Return the (x, y) coordinate for the center point of the cell that contains the specified text.  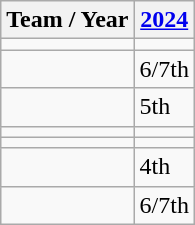
4th (164, 167)
Team / Year (68, 20)
5th (164, 107)
2024 (164, 20)
